Extract the [X, Y] coordinate from the center of the cell holding the provided text.  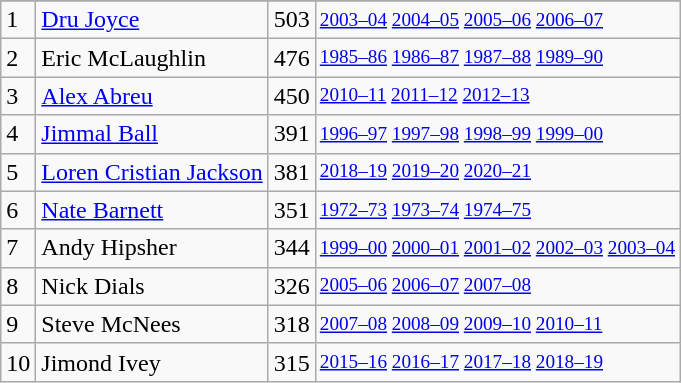
6 [18, 210]
2007–08 2008–09 2009–10 2010–11 [497, 324]
2 [18, 58]
Dru Joyce [152, 20]
Loren Cristian Jackson [152, 172]
315 [292, 362]
Nick Dials [152, 286]
1999–00 2000–01 2001–02 2002–03 2003–04 [497, 248]
2005–06 2006–07 2007–08 [497, 286]
476 [292, 58]
450 [292, 96]
391 [292, 134]
1996–97 1997–98 1998–99 1999–00 [497, 134]
503 [292, 20]
344 [292, 248]
318 [292, 324]
Jimond Ivey [152, 362]
7 [18, 248]
2010–11 2011–12 2012–13 [497, 96]
Eric McLaughlin [152, 58]
10 [18, 362]
1 [18, 20]
Jimmal Ball [152, 134]
8 [18, 286]
4 [18, 134]
1985–86 1986–87 1987–88 1989–90 [497, 58]
326 [292, 286]
381 [292, 172]
Steve McNees [152, 324]
1972–73 1973–74 1974–75 [497, 210]
3 [18, 96]
Andy Hipsher [152, 248]
Nate Barnett [152, 210]
Alex Abreu [152, 96]
2015–16 2016–17 2017–18 2018–19 [497, 362]
2018–19 2019–20 2020–21 [497, 172]
5 [18, 172]
2003–04 2004–05 2005–06 2006–07 [497, 20]
351 [292, 210]
9 [18, 324]
